Return the (x, y) coordinate for the center point of the cell that contains the specified text.  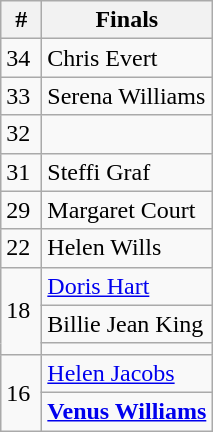
Helen Wills (127, 248)
32 (22, 134)
29 (22, 210)
33 (22, 96)
16 (22, 392)
22 (22, 248)
Venus Williams (127, 411)
# (22, 20)
Finals (127, 20)
31 (22, 172)
Chris Evert (127, 58)
34 (22, 58)
Billie Jean King (127, 324)
Helen Jacobs (127, 373)
Steffi Graf (127, 172)
Margaret Court (127, 210)
Serena Williams (127, 96)
Doris Hart (127, 286)
18 (22, 310)
